Detect which cell encompasses the target text, then output its (X, Y) center coordinate. 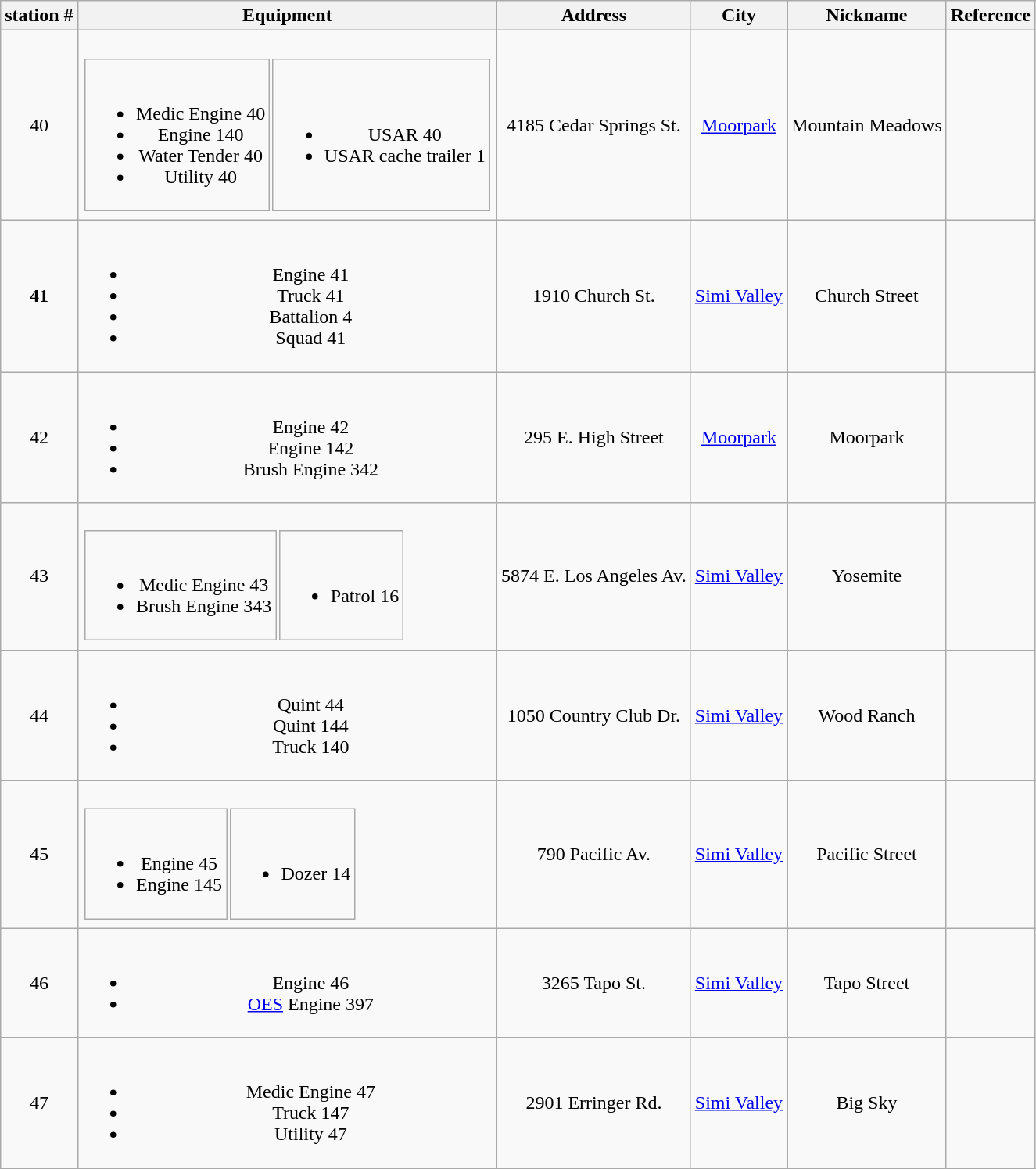
Equipment (287, 16)
4185 Cedar Springs St. (594, 125)
295 E. High Street (594, 438)
41 (39, 296)
43 (39, 577)
40 (39, 125)
Dozer 14 (292, 864)
2901 Erringer Rd. (594, 1103)
Medic Engine 43Brush Engine 343 (181, 586)
Big Sky (867, 1103)
1050 Country Club Dr. (594, 715)
45 (39, 854)
Engine 45Engine 145 Dozer 14 (287, 854)
5874 E. Los Angeles Av. (594, 577)
790 Pacific Av. (594, 854)
44 (39, 715)
Mountain Meadows (867, 125)
City (738, 16)
42 (39, 438)
Quint 44Quint 144Truck 140 (287, 715)
Address (594, 16)
Engine 46OES Engine 397 (287, 983)
station # (39, 16)
Engine 42Engine 142Brush Engine 342 (287, 438)
Medic Engine 40Engine 140Water Tender 40Utility 40 USAR 40USAR cache trailer 1 (287, 125)
Pacific Street (867, 854)
Engine 45Engine 145 (156, 864)
Medic Engine 40Engine 140Water Tender 40Utility 40 (177, 134)
USAR 40USAR cache trailer 1 (382, 134)
Church Street (867, 296)
Reference (990, 16)
3265 Tapo St. (594, 983)
Yosemite (867, 577)
Tapo Street (867, 983)
46 (39, 983)
47 (39, 1103)
1910 Church St. (594, 296)
Medic Engine 47Truck 147Utility 47 (287, 1103)
Engine 41Truck 41Battalion 4Squad 41 (287, 296)
Patrol 16 (342, 586)
Medic Engine 43Brush Engine 343 Patrol 16 (287, 577)
Wood Ranch (867, 715)
Nickname (867, 16)
